Return [X, Y] of the center of cell containing provided text 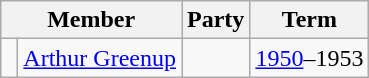
Term [310, 20]
Arthur Greenup [100, 58]
Party [216, 20]
1950–1953 [310, 58]
Member [92, 20]
